Find where the given text appears and provide that cell's center as [X, Y] coordinate. 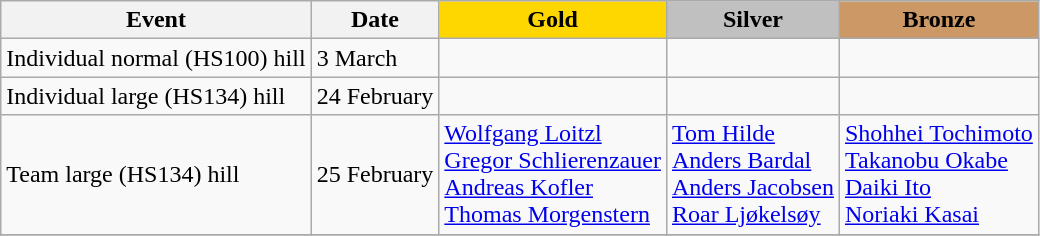
Shohhei TochimotoTakanobu OkabeDaiki ItoNoriaki Kasai [938, 174]
Team large (HS134) hill [156, 174]
25 February [375, 174]
Bronze [938, 20]
Silver [752, 20]
3 March [375, 58]
Wolfgang LoitzlGregor SchlierenzauerAndreas KoflerThomas Morgenstern [553, 174]
Gold [553, 20]
Individual large (HS134) hill [156, 96]
Individual normal (HS100) hill [156, 58]
Tom HildeAnders BardalAnders JacobsenRoar Ljøkelsøy [752, 174]
24 February [375, 96]
Date [375, 20]
Event [156, 20]
